Scan for the cell matching the given text and deliver its (X, Y) coordinate at center. 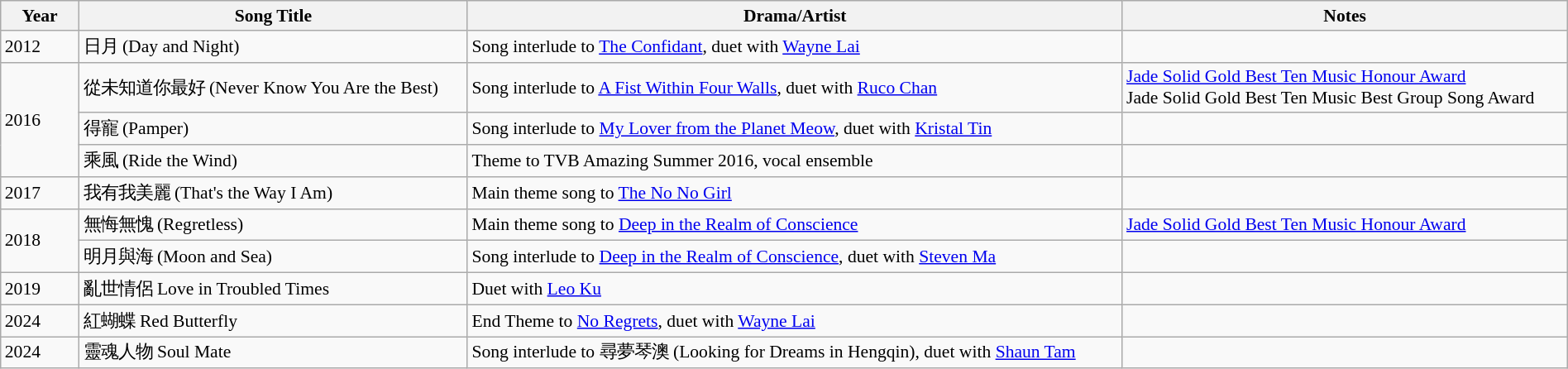
Theme to TVB Amazing Summer 2016, vocal ensemble (795, 161)
Jade Solid Gold Best Ten Music Honour Award (1345, 225)
Notes (1345, 16)
Song interlude to Deep in the Realm of Conscience, duet with Steven Ma (795, 256)
紅蝴蝶 Red Butterfly (273, 321)
從未知道你最好 (Never Know You Are the Best) (273, 88)
Year (40, 16)
乘風 (Ride the Wind) (273, 161)
亂世情侶 Love in Troubled Times (273, 290)
2019 (40, 290)
Main theme song to The No No Girl (795, 194)
靈魂人物 Soul Mate (273, 352)
2016 (40, 119)
明月與海 (Moon and Sea) (273, 256)
2018 (40, 240)
2017 (40, 194)
Song Title (273, 16)
Song interlude to My Lover from the Planet Meow, duet with Kristal Tin (795, 129)
End Theme to No Regrets, duet with Wayne Lai (795, 321)
Song interlude to A Fist Within Four Walls, duet with Ruco Chan (795, 88)
Main theme song to Deep in the Realm of Conscience (795, 225)
Song interlude to The Confidant, duet with Wayne Lai (795, 46)
Song interlude to 尋夢琴澳 (Looking for Dreams in Hengqin), duet with Shaun Tam (795, 352)
我有我美麗 (That's the Way I Am) (273, 194)
無悔無愧 (Regretless) (273, 225)
Drama/Artist (795, 16)
日月 (Day and Night) (273, 46)
2012 (40, 46)
Duet with Leo Ku (795, 290)
得寵 (Pamper) (273, 129)
Jade Solid Gold Best Ten Music Honour Award Jade Solid Gold Best Ten Music Best Group Song Award (1345, 88)
